Locate the cell with the specified text and output its [X, Y] center coordinate. 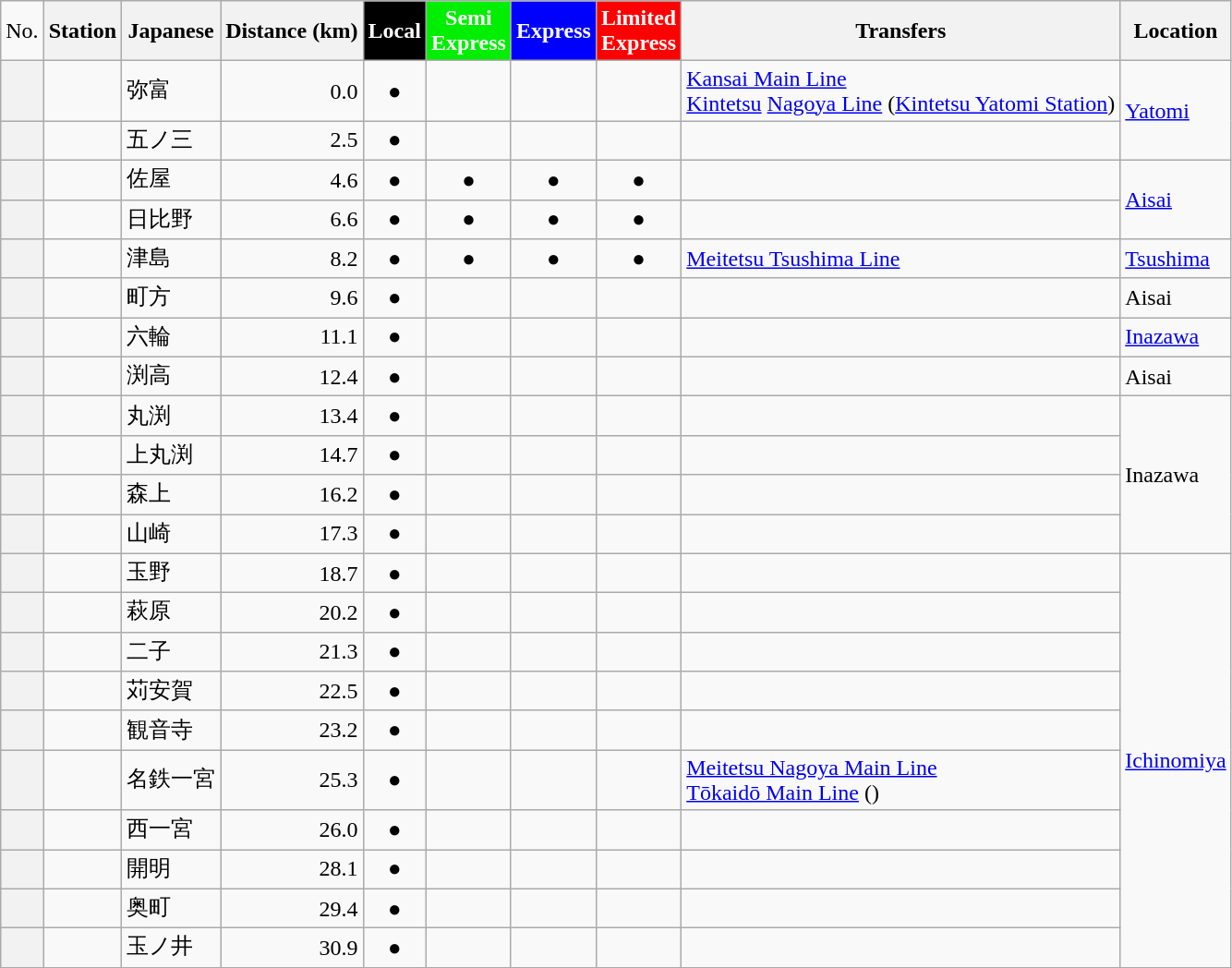
2.5 [292, 140]
上丸渕 [172, 454]
Ichinomiya [1176, 760]
山崎 [172, 534]
Station [82, 31]
玉野 [172, 573]
津島 [172, 259]
名鉄一宮 [172, 780]
弥富 [172, 91]
LimitedExpress [638, 31]
萩原 [172, 613]
4.6 [292, 179]
Location [1176, 31]
観音寺 [172, 730]
18.7 [292, 573]
奥町 [172, 909]
五ノ三 [172, 140]
30.9 [292, 948]
25.3 [292, 780]
Kansai Main Line Kintetsu Nagoya Line (Kintetsu Yatomi Station) [901, 91]
日比野 [172, 220]
17.3 [292, 534]
9.6 [292, 297]
西一宮 [172, 829]
6.6 [292, 220]
14.7 [292, 454]
苅安賀 [172, 691]
28.1 [292, 870]
Meitetsu Tsushima Line [901, 259]
26.0 [292, 829]
16.2 [292, 495]
0.0 [292, 91]
Yatomi [1176, 111]
23.2 [292, 730]
12.4 [292, 377]
Distance (km) [292, 31]
丸渕 [172, 416]
Tsushima [1176, 259]
SemiExpress [468, 31]
21.3 [292, 652]
Transfers [901, 31]
玉ノ井 [172, 948]
20.2 [292, 613]
13.4 [292, 416]
六輪 [172, 338]
町方 [172, 297]
佐屋 [172, 179]
29.4 [292, 909]
Express [553, 31]
Local [394, 31]
11.1 [292, 338]
渕高 [172, 377]
22.5 [292, 691]
二子 [172, 652]
8.2 [292, 259]
Japanese [172, 31]
森上 [172, 495]
No. [22, 31]
開明 [172, 870]
Meitetsu Nagoya Main Line Tōkaidō Main Line () [901, 780]
